Extract the (X, Y) coordinate from the center of the cell holding the provided text.  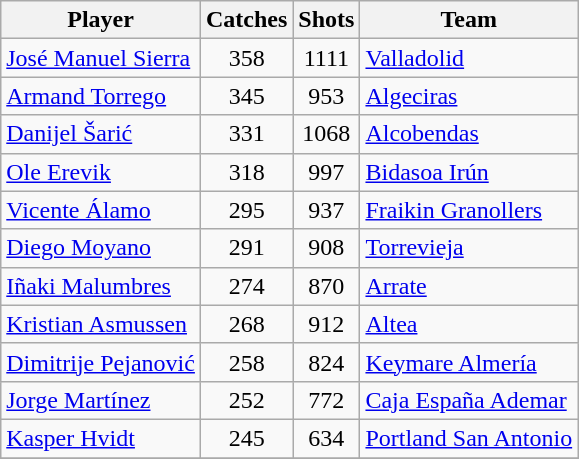
1068 (326, 134)
Keymare Almería (469, 362)
Vicente Álamo (101, 210)
997 (326, 172)
Portland San Antonio (469, 438)
Altea (469, 324)
José Manuel Sierra (101, 58)
772 (326, 400)
Danijel Šarić (101, 134)
912 (326, 324)
268 (246, 324)
Algeciras (469, 96)
331 (246, 134)
Ole Erevik (101, 172)
252 (246, 400)
953 (326, 96)
291 (246, 248)
274 (246, 286)
634 (326, 438)
Bidasoa Irún (469, 172)
358 (246, 58)
Kasper Hvidt (101, 438)
Caja España Ademar (469, 400)
245 (246, 438)
Fraikin Granollers (469, 210)
937 (326, 210)
Shots (326, 20)
Iñaki Malumbres (101, 286)
258 (246, 362)
908 (326, 248)
1111 (326, 58)
Player (101, 20)
Catches (246, 20)
Alcobendas (469, 134)
870 (326, 286)
345 (246, 96)
Diego Moyano (101, 248)
Team (469, 20)
Armand Torrego (101, 96)
295 (246, 210)
Kristian Asmussen (101, 324)
824 (326, 362)
Dimitrije Pejanović (101, 362)
Arrate (469, 286)
318 (246, 172)
Torrevieja (469, 248)
Jorge Martínez (101, 400)
Valladolid (469, 58)
